Determine the (x, y) coordinate at the center of the cell enclosing the given text.  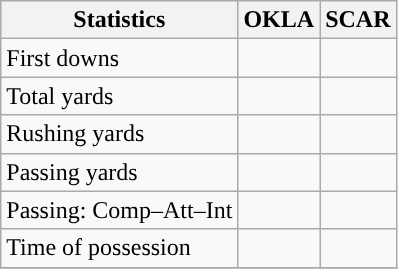
Total yards (120, 96)
Passing: Comp–Att–Int (120, 210)
OKLA (279, 20)
Statistics (120, 20)
Passing yards (120, 172)
Rushing yards (120, 134)
First downs (120, 58)
Time of possession (120, 248)
SCAR (358, 20)
